Output the [X, Y] coordinate of the center of the cell containing the given text.  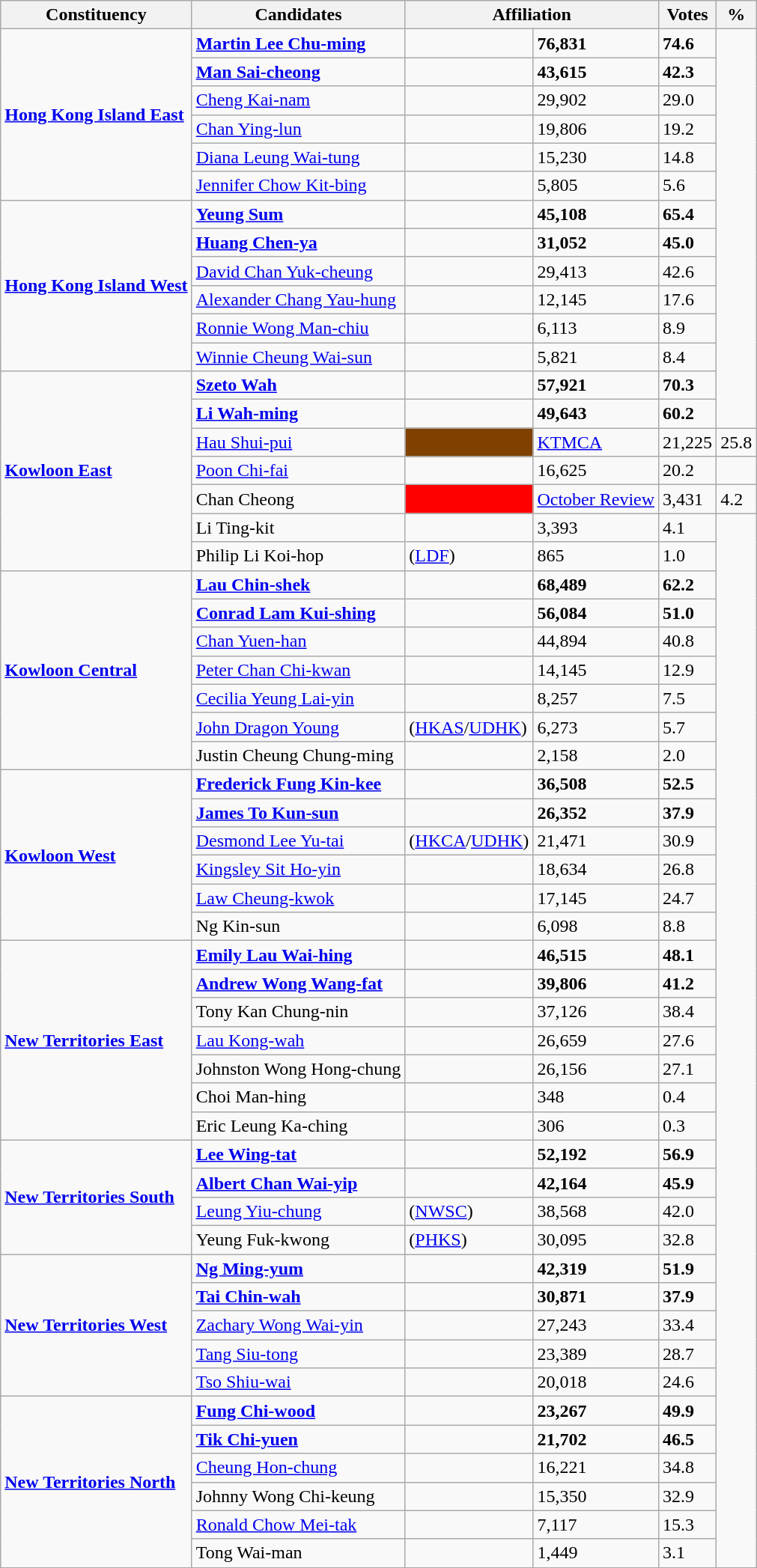
15,230 [596, 157]
Zachary Wong Wai-yin [298, 1326]
Tik Chi-yuen [298, 1439]
8,257 [596, 698]
Yeung Fuk-kwong [298, 1239]
52,192 [596, 1154]
Peter Chan Chi-kwan [298, 670]
Johnny Wong Chi-keung [298, 1496]
45.9 [687, 1183]
New Territories North [96, 1482]
44,894 [596, 641]
70.3 [687, 385]
1,449 [596, 1553]
26.8 [687, 870]
27.1 [687, 1069]
(LDF) [469, 556]
42.6 [687, 271]
Johnston Wong Hong-chung [298, 1069]
Szeto Wah [298, 385]
45.0 [687, 242]
Chan Yuen-han [298, 641]
Jennifer Chow Kit-bing [298, 186]
5.6 [687, 186]
49.9 [687, 1411]
51.9 [687, 1269]
40.8 [687, 641]
Cheng Kai-nam [298, 100]
Lau Chin-shek [298, 585]
Frederick Fung Kin-kee [298, 784]
2,158 [596, 755]
8.9 [687, 328]
KTMCA [596, 442]
56,084 [596, 613]
19,806 [596, 129]
5.7 [687, 727]
16,221 [596, 1468]
Votes [687, 15]
Desmond Lee Yu-tai [298, 841]
Kingsley Sit Ho-yin [298, 870]
12.9 [687, 670]
306 [596, 1126]
60.2 [687, 414]
Conrad Lam Kui-shing [298, 613]
42,319 [596, 1269]
David Chan Yuk-cheung [298, 271]
New Territories East [96, 1040]
Hong Kong Island West [96, 285]
New Territories West [96, 1326]
29.0 [687, 100]
1.0 [687, 556]
24.6 [687, 1382]
19.2 [687, 129]
Tong Wai-man [298, 1553]
Philip Li Koi-hop [298, 556]
Constituency [96, 15]
18,634 [596, 870]
Chan Cheong [298, 499]
(HKAS/UDHK) [469, 727]
Cecilia Yeung Lai-yin [298, 698]
% [737, 15]
Lee Wing-tat [298, 1154]
2.0 [687, 755]
Winnie Cheung Wai-sun [298, 357]
15,350 [596, 1496]
Ng Kin-sun [298, 927]
Ronnie Wong Man-chiu [298, 328]
7.5 [687, 698]
17.6 [687, 299]
21,702 [596, 1439]
Ng Ming-yum [298, 1269]
12,145 [596, 299]
Yeung Sum [298, 214]
Andrew Wong Wang-fat [298, 983]
Candidates [298, 15]
42.3 [687, 72]
3,393 [596, 528]
68,489 [596, 585]
865 [596, 556]
Martin Lee Chu-ming [298, 43]
27,243 [596, 1326]
26,659 [596, 1040]
48.1 [687, 955]
(HKCA/UDHK) [469, 841]
Chan Ying-lun [298, 129]
45,108 [596, 214]
23,389 [596, 1354]
348 [596, 1097]
Leung Yiu-chung [298, 1211]
3.1 [687, 1553]
51.0 [687, 613]
30,871 [596, 1297]
Emily Lau Wai-hing [298, 955]
39,806 [596, 983]
Albert Chan Wai-yip [298, 1183]
8.8 [687, 927]
8.4 [687, 357]
24.7 [687, 898]
57,921 [596, 385]
Li Wah-ming [298, 414]
Choi Man-hing [298, 1097]
17,145 [596, 898]
Kowloon West [96, 855]
38,568 [596, 1211]
30,095 [596, 1239]
25.8 [737, 442]
6,273 [596, 727]
4.2 [737, 499]
0.3 [687, 1126]
16,625 [596, 471]
30.9 [687, 841]
27.6 [687, 1040]
5,821 [596, 357]
41.2 [687, 983]
Tai Chin-wah [298, 1297]
Kowloon Central [96, 670]
37,126 [596, 1012]
26,156 [596, 1069]
56.9 [687, 1154]
James To Kun-sun [298, 812]
33.4 [687, 1326]
Diana Leung Wai-tung [298, 157]
Justin Cheung Chung-ming [298, 755]
52.5 [687, 784]
62.2 [687, 585]
42,164 [596, 1183]
(PHKS) [469, 1239]
31,052 [596, 242]
28.7 [687, 1354]
6,098 [596, 927]
29,902 [596, 100]
Kowloon East [96, 471]
20.2 [687, 471]
14.8 [687, 157]
23,267 [596, 1411]
Hong Kong Island East [96, 115]
32.9 [687, 1496]
36,508 [596, 784]
Ronald Chow Mei-tak [298, 1525]
Huang Chen-ya [298, 242]
Hau Shui-pui [298, 442]
65.4 [687, 214]
New Territories South [96, 1197]
4.1 [687, 528]
Cheung Hon-chung [298, 1468]
3,431 [687, 499]
Poon Chi-fai [298, 471]
46.5 [687, 1439]
Tso Shiu-wai [298, 1382]
Tony Kan Chung-nin [298, 1012]
26,352 [596, 812]
John Dragon Young [298, 727]
49,643 [596, 414]
Alexander Chang Yau-hung [298, 299]
Law Cheung-kwok [298, 898]
34.8 [687, 1468]
38.4 [687, 1012]
20,018 [596, 1382]
74.6 [687, 43]
76,831 [596, 43]
15.3 [687, 1525]
Affiliation [532, 15]
6,113 [596, 328]
7,117 [596, 1525]
5,805 [596, 186]
29,413 [596, 271]
Tang Siu-tong [298, 1354]
Li Ting-kit [298, 528]
0.4 [687, 1097]
42.0 [687, 1211]
Fung Chi-wood [298, 1411]
(NWSC) [469, 1211]
46,515 [596, 955]
October Review [596, 499]
32.8 [687, 1239]
21,225 [687, 442]
43,615 [596, 72]
Lau Kong-wah [298, 1040]
14,145 [596, 670]
Man Sai-cheong [298, 72]
Eric Leung Ka-ching [298, 1126]
21,471 [596, 841]
